Pinpoint the cell where the given text exists, returning its [X, Y] midpoint coordinate. 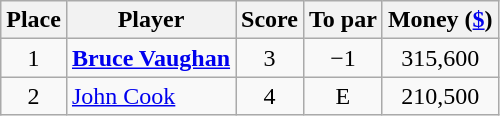
Bruce Vaughan [150, 58]
Money ($) [440, 20]
John Cook [150, 96]
−1 [344, 58]
E [344, 96]
Place [34, 20]
315,600 [440, 58]
Player [150, 20]
4 [270, 96]
1 [34, 58]
To par [344, 20]
3 [270, 58]
Score [270, 20]
2 [34, 96]
210,500 [440, 96]
